Detect which cell encompasses the target text, then output its (x, y) center coordinate. 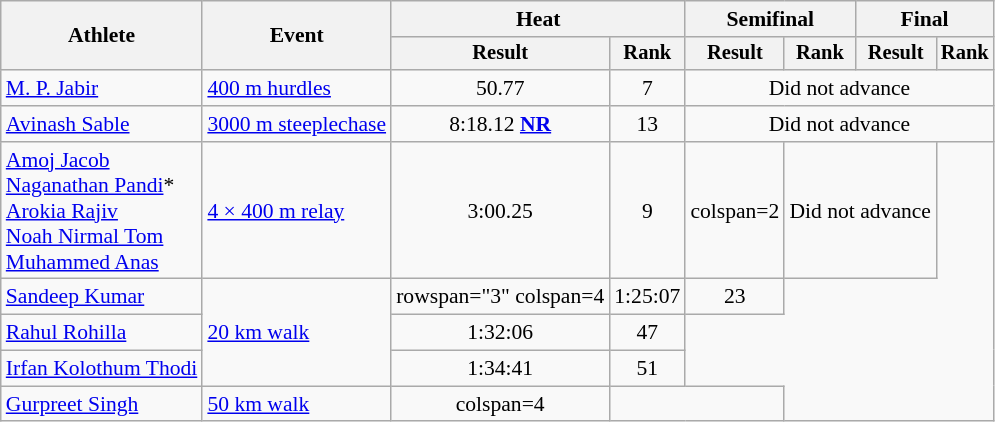
20 km walk (296, 332)
Rahul Rohilla (102, 333)
23 (734, 297)
4 × 400 m relay (296, 211)
13 (647, 124)
Gurpreet Singh (102, 404)
50 km walk (296, 404)
3:00.25 (500, 211)
M. P. Jabir (102, 88)
Semifinal (770, 19)
50.77 (500, 88)
1:34:41 (500, 369)
Athlete (102, 36)
3000 m steeplechase (296, 124)
400 m hurdles (296, 88)
Heat (538, 19)
7 (647, 88)
9 (647, 211)
Event (296, 36)
Avinash Sable (102, 124)
Final (924, 19)
colspan=2 (734, 211)
colspan=4 (500, 404)
51 (647, 369)
Amoj Jacob Naganathan Pandi* Arokia Rajiv Noah Nirmal Tom Muhammed Anas (102, 211)
8:18.12 NR (500, 124)
Sandeep Kumar (102, 297)
1:32:06 (500, 333)
1:25:07 (647, 297)
47 (647, 333)
Irfan Kolothum Thodi (102, 369)
rowspan="3" colspan=4 (500, 297)
